From the cell containing the given text, extract its center point as (X, Y) coordinate. 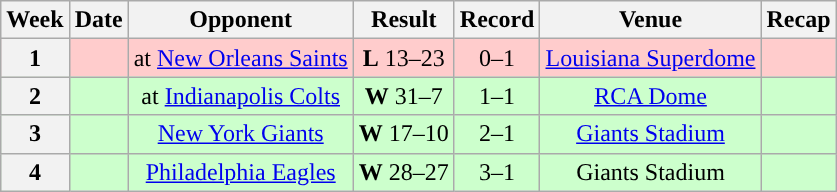
1–1 (497, 96)
W 31–7 (404, 96)
Philadelphia Eagles (240, 172)
Date (98, 20)
Venue (650, 20)
Opponent (240, 20)
3 (35, 134)
at New Orleans Saints (240, 58)
Record (497, 20)
Week (35, 20)
W 28–27 (404, 172)
4 (35, 172)
Recap (798, 20)
at Indianapolis Colts (240, 96)
0–1 (497, 58)
Louisiana Superdome (650, 58)
1 (35, 58)
RCA Dome (650, 96)
New York Giants (240, 134)
L 13–23 (404, 58)
3–1 (497, 172)
Result (404, 20)
W 17–10 (404, 134)
2–1 (497, 134)
2 (35, 96)
